Extract the [X, Y] coordinate from the center of the cell holding the provided text.  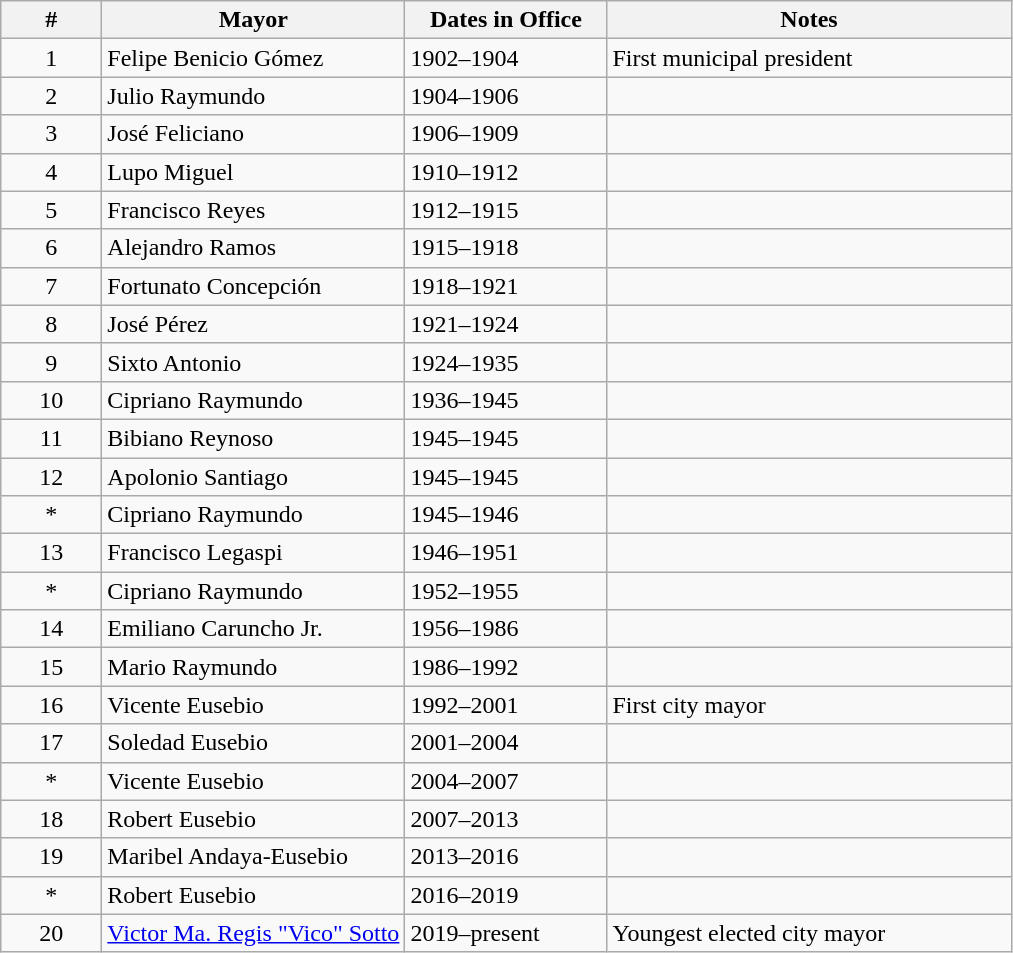
Bibiano Reynoso [254, 438]
1 [52, 58]
1912–1915 [506, 210]
5 [52, 210]
18 [52, 819]
Francisco Reyes [254, 210]
Lupo Miguel [254, 172]
3 [52, 134]
Alejandro Ramos [254, 248]
2016–2019 [506, 895]
6 [52, 248]
Dates in Office [506, 20]
11 [52, 438]
10 [52, 400]
Youngest elected city mayor [809, 933]
1910–1912 [506, 172]
2019–present [506, 933]
15 [52, 667]
Felipe Benicio Gómez [254, 58]
Notes [809, 20]
2013–2016 [506, 857]
1904–1906 [506, 96]
1986–1992 [506, 667]
1915–1918 [506, 248]
2004–2007 [506, 781]
José Pérez [254, 324]
Mayor [254, 20]
4 [52, 172]
Emiliano Caruncho Jr. [254, 629]
1936–1945 [506, 400]
19 [52, 857]
2007–2013 [506, 819]
1918–1921 [506, 286]
2001–2004 [506, 743]
12 [52, 477]
Mario Raymundo [254, 667]
1992–2001 [506, 705]
# [52, 20]
1952–1955 [506, 591]
Victor Ma. Regis "Vico" Sotto [254, 933]
Apolonio Santiago [254, 477]
14 [52, 629]
1946–1951 [506, 553]
9 [52, 362]
Julio Raymundo [254, 96]
1945–1946 [506, 515]
Sixto Antonio [254, 362]
13 [52, 553]
1921–1924 [506, 324]
16 [52, 705]
1906–1909 [506, 134]
8 [52, 324]
José Feliciano [254, 134]
First city mayor [809, 705]
1924–1935 [506, 362]
17 [52, 743]
1956–1986 [506, 629]
Francisco Legaspi [254, 553]
First municipal president [809, 58]
20 [52, 933]
Fortunato Concepción [254, 286]
1902–1904 [506, 58]
Soledad Eusebio [254, 743]
7 [52, 286]
Maribel Andaya-Eusebio [254, 857]
2 [52, 96]
